Return the [X, Y] coordinate for the center point of the cell that contains the specified text.  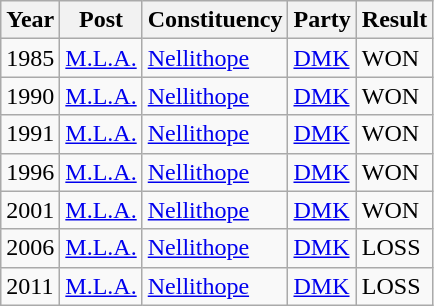
Result [394, 20]
1990 [30, 96]
2011 [30, 286]
Constituency [215, 20]
2001 [30, 210]
1985 [30, 58]
Post [101, 20]
2006 [30, 248]
Party [322, 20]
1996 [30, 172]
Year [30, 20]
1991 [30, 134]
